Return (X, Y) of the center of cell containing provided text 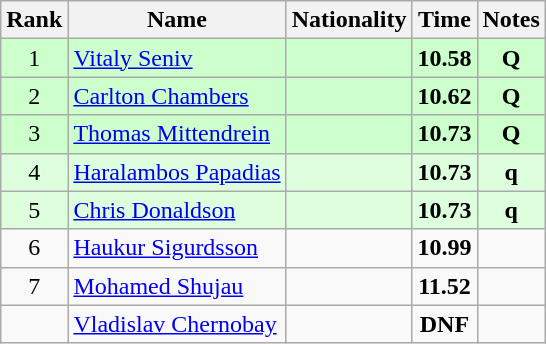
Vladislav Chernobay (177, 324)
6 (34, 248)
7 (34, 286)
Haukur Sigurdsson (177, 248)
Carlton Chambers (177, 96)
Notes (511, 20)
Time (444, 20)
Rank (34, 20)
3 (34, 134)
10.62 (444, 96)
4 (34, 172)
Name (177, 20)
Mohamed Shujau (177, 286)
2 (34, 96)
Vitaly Seniv (177, 58)
Haralambos Papadias (177, 172)
Thomas Mittendrein (177, 134)
11.52 (444, 286)
Nationality (349, 20)
10.99 (444, 248)
DNF (444, 324)
5 (34, 210)
1 (34, 58)
Chris Donaldson (177, 210)
10.58 (444, 58)
